Determine the (X, Y) coordinate at the center of the cell enclosing the given text.  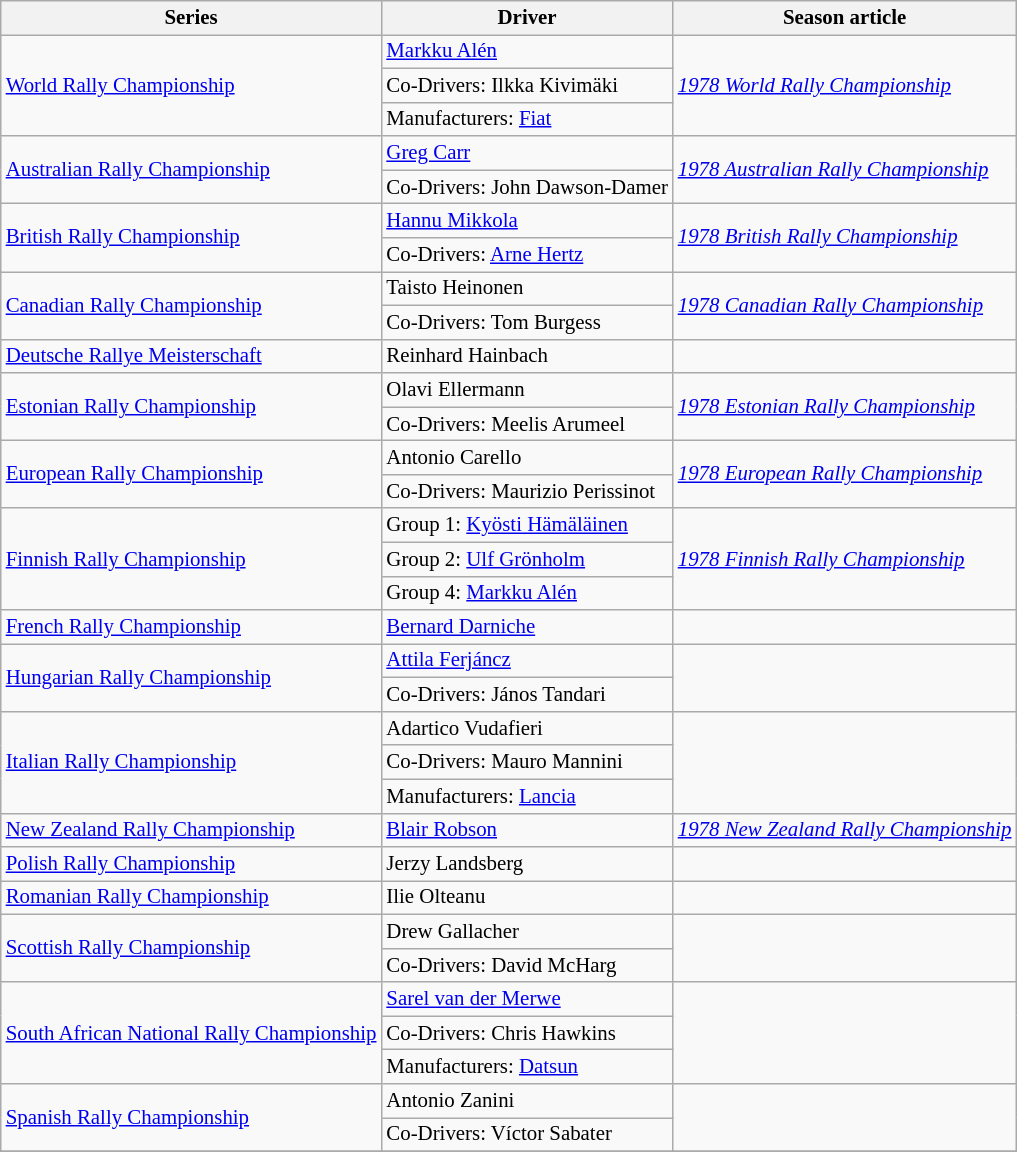
Co-Drivers: Maurizio Perissinot (526, 491)
Spanish Rally Championship (192, 1118)
Bernard Darniche (526, 627)
Deutsche Rallye Meisterschaft (192, 356)
Group 4: Markku Alén (526, 593)
Co-Drivers: János Tandari (526, 695)
Antonio Carello (526, 458)
Group 1: Kyösti Hämäläinen (526, 525)
Sarel van der Merwe (526, 999)
Markku Alén (526, 51)
Olavi Ellermann (526, 390)
1978 Finnish Rally Championship (845, 559)
Series (192, 18)
1978 European Rally Championship (845, 475)
Polish Rally Championship (192, 864)
Group 2: Ulf Grönholm (526, 559)
Estonian Rally Championship (192, 407)
Co-Drivers: Chris Hawkins (526, 1033)
Greg Carr (526, 153)
Co-Drivers: Arne Hertz (526, 255)
1978 Australian Rally Championship (845, 170)
Manufacturers: Lancia (526, 796)
Jerzy Landsberg (526, 864)
1978 New Zealand Rally Championship (845, 830)
Blair Robson (526, 830)
Hungarian Rally Championship (192, 678)
World Rally Championship (192, 85)
Co-Drivers: Meelis Arumeel (526, 424)
Manufacturers: Datsun (526, 1067)
Italian Rally Championship (192, 762)
Adartico Vudafieri (526, 728)
Co-Drivers: Ilkka Kivimäki (526, 85)
South African National Rally Championship (192, 1033)
1978 British Rally Championship (845, 238)
New Zealand Rally Championship (192, 830)
Manufacturers: Fiat (526, 119)
Season article (845, 18)
Co-Drivers: Tom Burgess (526, 322)
Attila Ferjáncz (526, 661)
Finnish Rally Championship (192, 559)
Reinhard Hainbach (526, 356)
Antonio Zanini (526, 1101)
Romanian Rally Championship (192, 898)
Taisto Heinonen (526, 288)
European Rally Championship (192, 475)
Canadian Rally Championship (192, 305)
1978 World Rally Championship (845, 85)
Co-Drivers: David McHarg (526, 965)
Hannu Mikkola (526, 221)
1978 Canadian Rally Championship (845, 305)
Scottish Rally Championship (192, 948)
Australian Rally Championship (192, 170)
Drew Gallacher (526, 931)
Driver (526, 18)
French Rally Championship (192, 627)
Co-Drivers: Mauro Mannini (526, 762)
Co-Drivers: Víctor Sabater (526, 1135)
Co-Drivers: John Dawson-Damer (526, 187)
Ilie Olteanu (526, 898)
1978 Estonian Rally Championship (845, 407)
British Rally Championship (192, 238)
